Provide the [X, Y] coordinate of the cell's center where the given text is located.  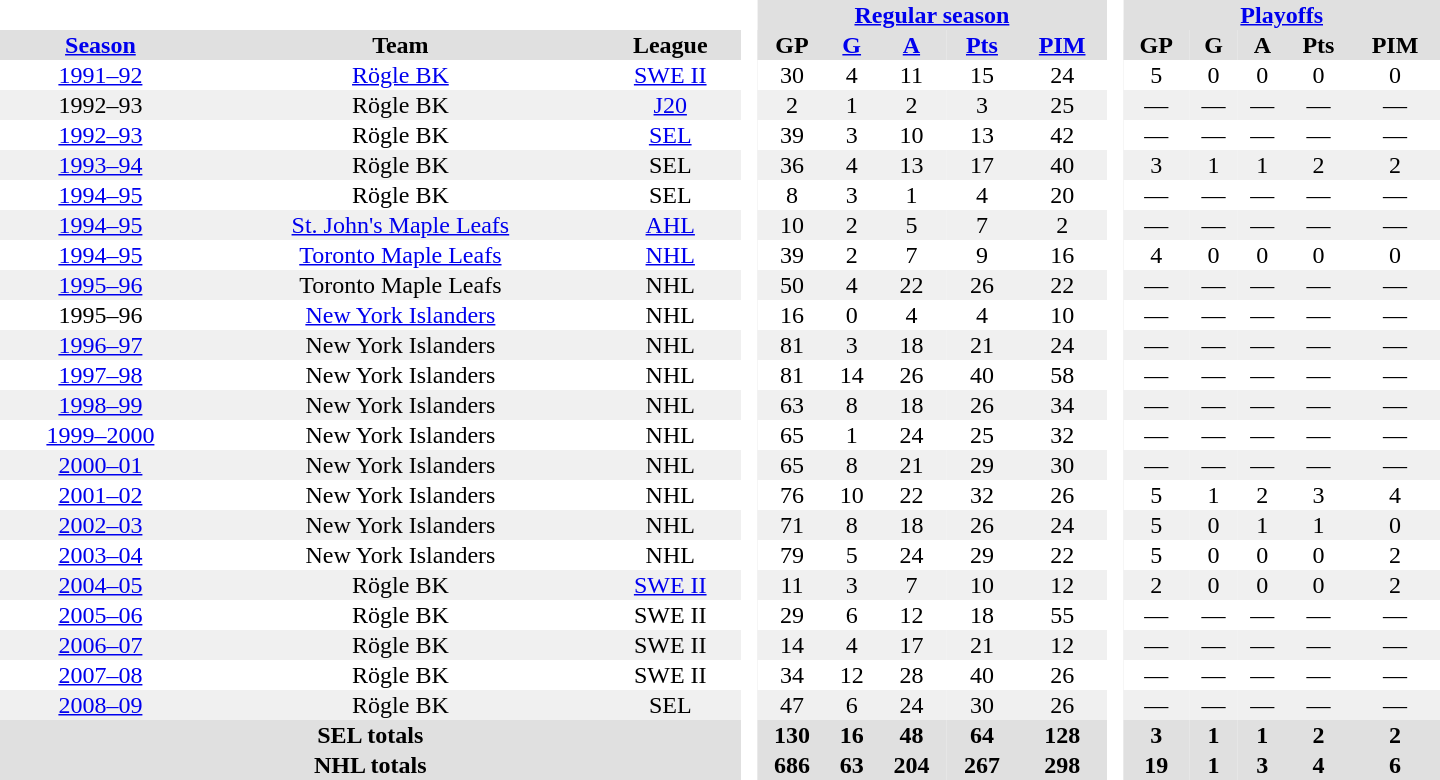
2003–04 [100, 555]
Season [100, 45]
128 [1062, 735]
1997–98 [100, 375]
Regular season [932, 15]
SEL totals [370, 735]
NHL totals [370, 765]
2008–09 [100, 705]
2000–01 [100, 465]
1996–97 [100, 345]
2004–05 [100, 585]
48 [912, 735]
9 [982, 255]
J20 [670, 105]
36 [792, 165]
267 [982, 765]
76 [792, 495]
1999–2000 [100, 435]
AHL [670, 225]
15 [982, 75]
2002–03 [100, 525]
Team [400, 45]
58 [1062, 375]
28 [912, 675]
204 [912, 765]
42 [1062, 135]
19 [1156, 765]
64 [982, 735]
1993–94 [100, 165]
1991–92 [100, 75]
20 [1062, 195]
130 [792, 735]
Playoffs [1282, 15]
2007–08 [100, 675]
League [670, 45]
47 [792, 705]
1998–99 [100, 405]
298 [1062, 765]
50 [792, 285]
St. John's Maple Leafs [400, 225]
2001–02 [100, 495]
686 [792, 765]
79 [792, 555]
71 [792, 525]
2005–06 [100, 615]
55 [1062, 615]
2006–07 [100, 645]
